From the cell containing the given text, extract its center point as (X, Y) coordinate. 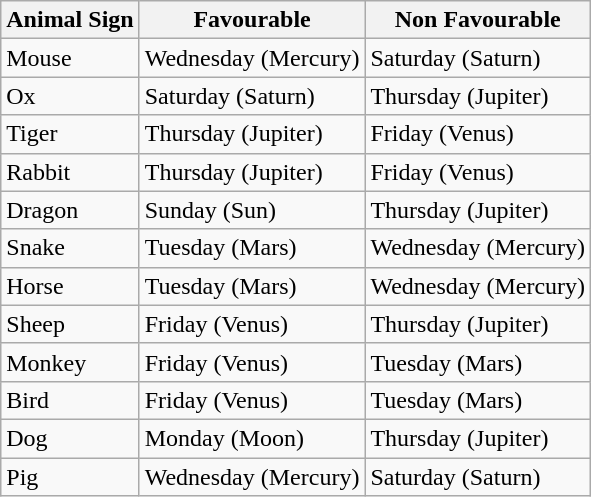
Dog (70, 438)
Animal Sign (70, 20)
Ox (70, 96)
Snake (70, 248)
Non Favourable (478, 20)
Rabbit (70, 172)
Horse (70, 286)
Tiger (70, 134)
Favourable (252, 20)
Monkey (70, 362)
Pig (70, 477)
Mouse (70, 58)
Sunday (Sun) (252, 210)
Monday (Moon) (252, 438)
Sheep (70, 324)
Bird (70, 400)
Dragon (70, 210)
